For the text-containing cell, return its midpoint in (X, Y) coordinate format. 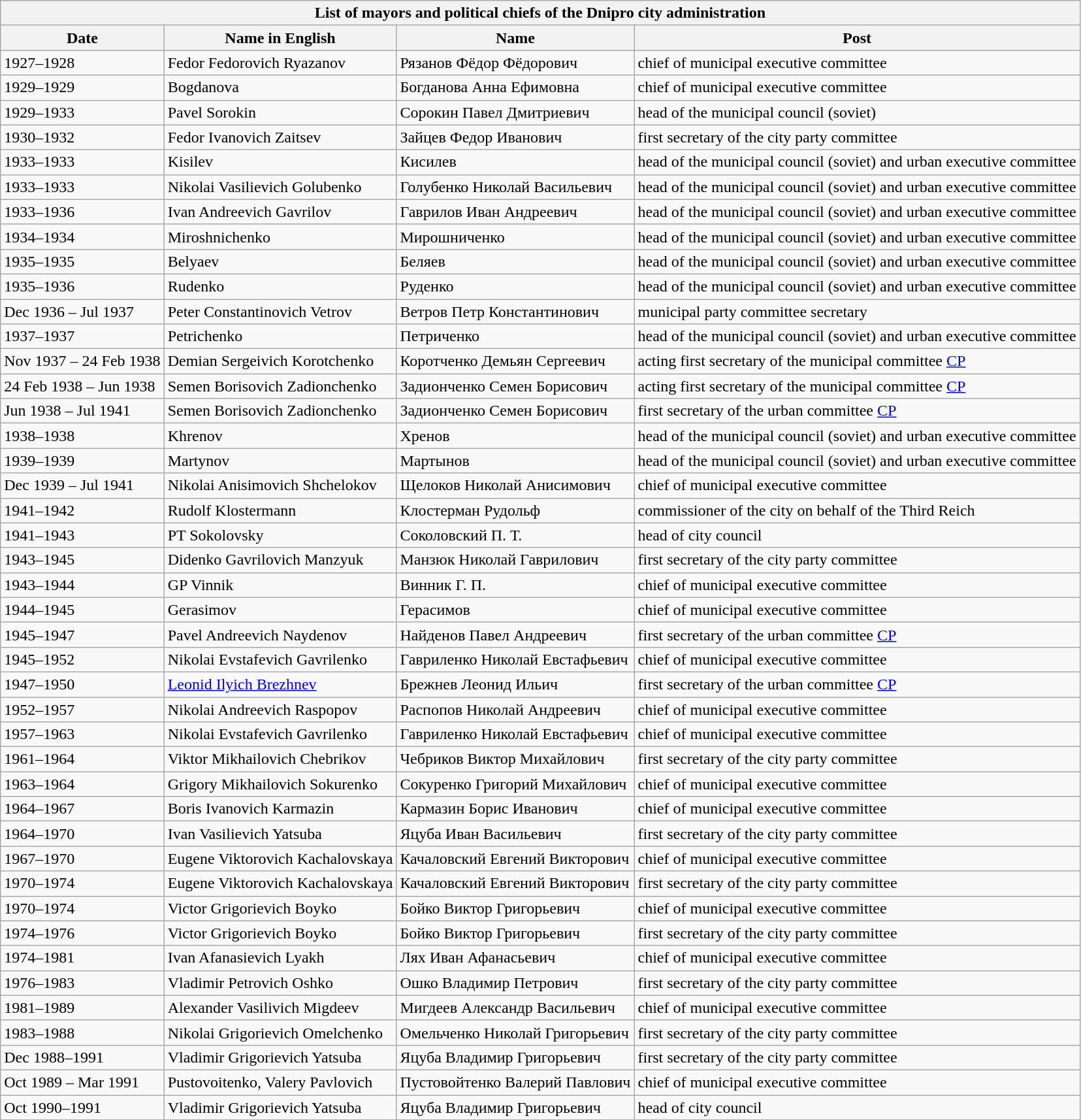
Post (857, 38)
Rudolf Klostermann (280, 510)
Vladimir Petrovich Oshko (280, 983)
1974–1981 (82, 958)
Miroshnichenko (280, 237)
Ivan Vasilievich Yatsuba (280, 834)
1974–1976 (82, 933)
Belyaev (280, 261)
1943–1944 (82, 585)
Хренов (515, 436)
List of mayors and political chiefs of the Dnipro city administration (540, 13)
1961–1964 (82, 759)
1945–1947 (82, 634)
Martynov (280, 461)
Didenko Gavrilovich Manzyuk (280, 560)
Demian Sergeivich Korotchenko (280, 361)
Кармазин Борис Иванович (515, 809)
Oct 1989 – Mar 1991 (82, 1082)
Ветров Петр Константинович (515, 312)
Rudenko (280, 286)
1935–1935 (82, 261)
Leonid Ilyich Brezhnev (280, 684)
Винник Г. П. (515, 585)
Пустовойтенко Валерий Павлович (515, 1082)
Голубенко Николай Васильевич (515, 187)
Мартынов (515, 461)
Мирошниченко (515, 237)
1963–1964 (82, 784)
1976–1983 (82, 983)
Oct 1990–1991 (82, 1108)
1927–1928 (82, 63)
Манзюк Николай Гаврилович (515, 560)
Рязанов Фёдор Фёдорович (515, 63)
Найденов Павел Андреевич (515, 634)
Jun 1938 – Jul 1941 (82, 411)
PT Sokolovsky (280, 535)
Grigory Mikhailovich Sokurenko (280, 784)
Ошко Владимир Петрович (515, 983)
1937–1937 (82, 337)
1943–1945 (82, 560)
Nov 1937 – 24 Feb 1938 (82, 361)
1967–1970 (82, 859)
Nikolai Vasilievich Golubenko (280, 187)
1964–1970 (82, 834)
Dec 1988–1991 (82, 1057)
1930–1932 (82, 137)
Date (82, 38)
Гаврилов Иван Андреевич (515, 212)
Чебриков Виктор Михайлович (515, 759)
Сокуренко Григорий Михайлович (515, 784)
Khrenov (280, 436)
Лях Иван Афанасьевич (515, 958)
Nikolai Grigorievich Omelchenko (280, 1032)
Ivan Afanasievich Lyakh (280, 958)
1933–1936 (82, 212)
Viktor Mikhailovich Chebrikov (280, 759)
Кисилев (515, 162)
Boris Ivanovich Karmazin (280, 809)
1983–1988 (82, 1032)
Мигдеев Александр Васильевич (515, 1008)
Nikolai Anisimovich Shchelokov (280, 486)
Pustovoitenko, Valery Pavlovich (280, 1082)
1981–1989 (82, 1008)
head of the municipal council (soviet) (857, 112)
Nikolai Andreevich Raspopov (280, 709)
Kisilev (280, 162)
Name (515, 38)
Сорокин Павел Дмитриевич (515, 112)
commissioner of the city on behalf of the Third Reich (857, 510)
Зайцев Федор Иванович (515, 137)
1934–1934 (82, 237)
1935–1936 (82, 286)
Fedor Ivanovich Zaitsev (280, 137)
Dec 1936 – Jul 1937 (82, 312)
24 Feb 1938 – Jun 1938 (82, 386)
Руденко (515, 286)
Коротченко Демьян Сергеевич (515, 361)
1964–1967 (82, 809)
1941–1943 (82, 535)
1938–1938 (82, 436)
1944–1945 (82, 610)
Pavel Andreevich Naydenov (280, 634)
Брежнев Леонид Ильич (515, 684)
Petrichenko (280, 337)
1941–1942 (82, 510)
Омельченко Николай Григорьевич (515, 1032)
Bogdanova (280, 88)
1939–1939 (82, 461)
1929–1933 (82, 112)
Name in English (280, 38)
Peter Constantinovich Vetrov (280, 312)
Петриченко (515, 337)
Fedor Fedorovich Ryazanov (280, 63)
municipal party committee secretary (857, 312)
Беляев (515, 261)
GP Vinnik (280, 585)
Ivan Andreevich Gavrilov (280, 212)
Dec 1939 – Jul 1941 (82, 486)
Щелоков Николай Анисимович (515, 486)
Alexander Vasilivich Migdeev (280, 1008)
1929–1929 (82, 88)
Герасимов (515, 610)
Яцуба Иван Васильевич (515, 834)
Pavel Sorokin (280, 112)
1952–1957 (82, 709)
1945–1952 (82, 659)
Gerasimov (280, 610)
Соколовский П. Т. (515, 535)
Богданова Анна Ефимовна (515, 88)
Распопов Николай Андреевич (515, 709)
1957–1963 (82, 734)
1947–1950 (82, 684)
Клостерман Рудольф (515, 510)
